Locate the cell with the specified text and output its (x, y) center coordinate. 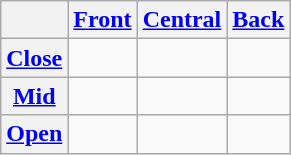
Front (102, 20)
Back (258, 20)
Close (34, 58)
Central (182, 20)
Mid (34, 96)
Open (34, 134)
